Determine the [x, y] coordinate at the center of the cell enclosing the given text.  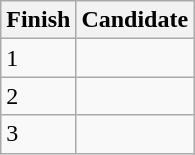
Candidate [135, 20]
1 [38, 58]
Finish [38, 20]
3 [38, 134]
2 [38, 96]
